Provide the (x, y) coordinate of the cell's center where the given text is located.  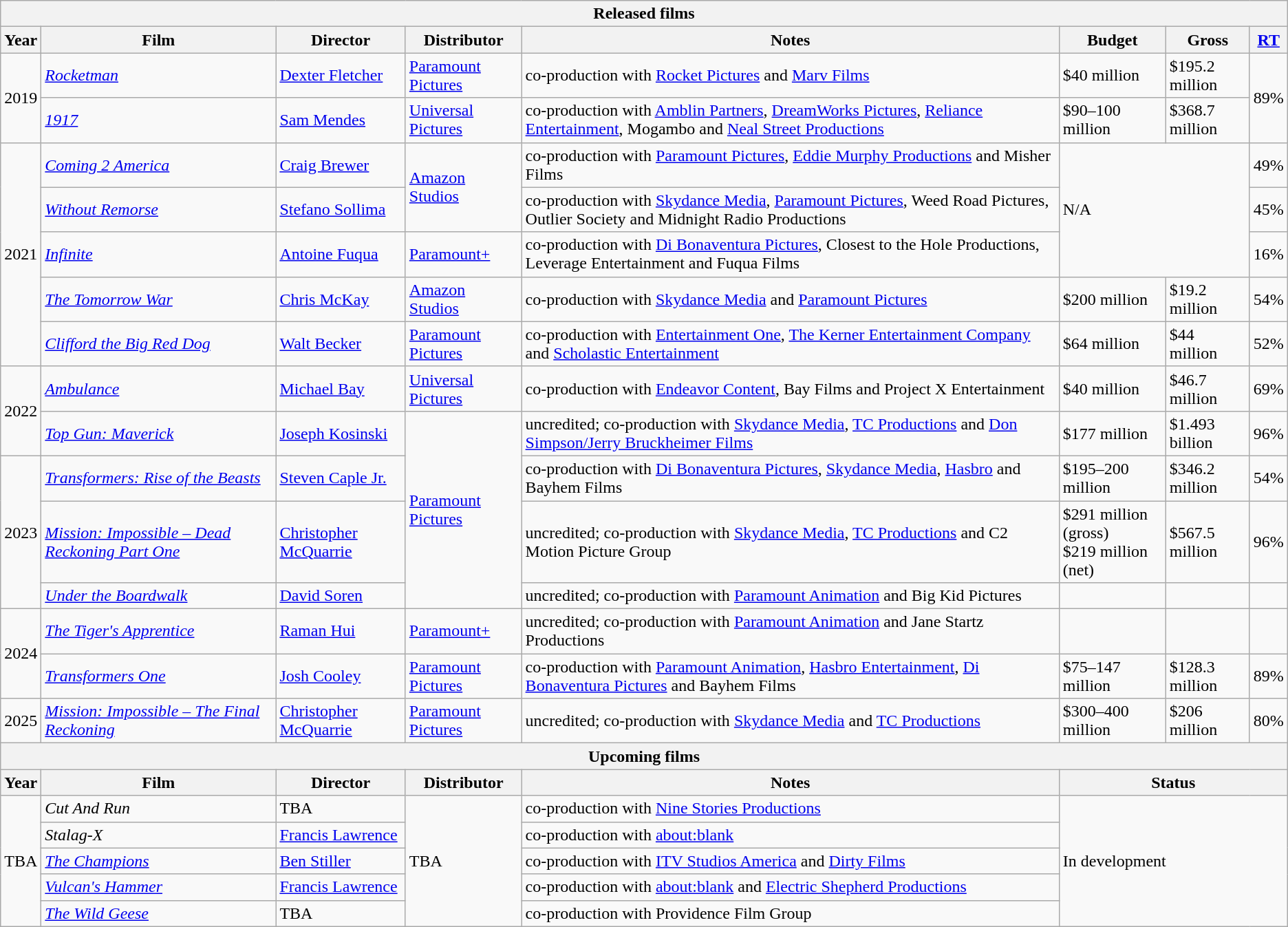
Under the Boardwalk (158, 596)
Antoine Fuqua (341, 255)
Raman Hui (341, 632)
Coming 2 America (158, 165)
Top Gun: Maverick (158, 434)
$177 million (1112, 434)
Steven Caple Jr. (341, 478)
Craig Brewer (341, 165)
16% (1269, 255)
$567.5 million (1207, 542)
$206 million (1207, 721)
Stalag-X (158, 835)
Joseph Kosinski (341, 434)
Status (1173, 782)
The Wild Geese (158, 913)
Vulcan's Hammer (158, 887)
Clifford the Big Red Dog (158, 344)
co-production with Skydance Media, Paramount Pictures, Weed Road Pictures, Outlier Society and Midnight Radio Productions (790, 209)
co-production with ITV Studios America and Dirty Films (790, 861)
$46.7 million (1207, 388)
uncredited; co-production with Paramount Animation and Big Kid Pictures (790, 596)
The Champions (158, 861)
co-production with about:blank and Electric Shepherd Productions (790, 887)
co-production with Nine Stories Productions (790, 809)
$195–200 million (1112, 478)
Sam Mendes (341, 120)
N/A (1155, 209)
$346.2 million (1207, 478)
Cut And Run (158, 809)
co-production with Di Bonaventura Pictures, Skydance Media, Hasbro and Bayhem Films (790, 478)
45% (1269, 209)
Michael Bay (341, 388)
Transformers: Rise of the Beasts (158, 478)
In development (1173, 861)
uncredited; co-production with Skydance Media and TC Productions (790, 721)
Walt Becker (341, 344)
Ben Stiller (341, 861)
2023 (21, 532)
$200 million (1112, 299)
1917 (158, 120)
co-production with Di Bonaventura Pictures, Closest to the Hole Productions, Leverage Entertainment and Fuqua Films (790, 255)
Gross (1207, 40)
co-production with Skydance Media and Paramount Pictures (790, 299)
Mission: Impossible – The Final Reckoning (158, 721)
Dexter Fletcher (341, 76)
RT (1269, 40)
Stefano Sollima (341, 209)
uncredited; co-production with Skydance Media, TC Productions and Don Simpson/Jerry Bruckheimer Films (790, 434)
$90–100 million (1112, 120)
co-production with Rocket Pictures and Marv Films (790, 76)
2021 (21, 255)
co-production with Providence Film Group (790, 913)
69% (1269, 388)
Released films (644, 14)
Josh Cooley (341, 676)
co-production with Amblin Partners, DreamWorks Pictures, Reliance Entertainment, Mogambo and Neal Street Productions (790, 120)
co-production with Entertainment One, The Kerner Entertainment Company and Scholastic Entertainment (790, 344)
uncredited; co-production with Paramount Animation and Jane Startz Productions (790, 632)
$19.2 million (1207, 299)
2024 (21, 654)
2022 (21, 411)
80% (1269, 721)
Transformers One (158, 676)
2019 (21, 98)
$300–400 million (1112, 721)
$195.2 million (1207, 76)
Infinite (158, 255)
$64 million (1112, 344)
52% (1269, 344)
The Tiger's Apprentice (158, 632)
$1.493 billion (1207, 434)
$128.3 million (1207, 676)
$291 million (gross)$219 million (net) (1112, 542)
Rocketman (158, 76)
Upcoming films (644, 756)
$44 million (1207, 344)
The Tomorrow War (158, 299)
$75–147 million (1112, 676)
Budget (1112, 40)
co-production with Paramount Animation, Hasbro Entertainment, Di Bonaventura Pictures and Bayhem Films (790, 676)
2025 (21, 721)
Chris McKay (341, 299)
David Soren (341, 596)
$368.7 million (1207, 120)
Mission: Impossible – Dead Reckoning Part One (158, 542)
co-production with about:blank (790, 835)
co-production with Paramount Pictures, Eddie Murphy Productions and Misher Films (790, 165)
49% (1269, 165)
Without Remorse (158, 209)
uncredited; co-production with Skydance Media, TC Productions and C2 Motion Picture Group (790, 542)
Ambulance (158, 388)
co-production with Endeavor Content, Bay Films and Project X Entertainment (790, 388)
